Provide the [X, Y] coordinate of the cell's center where the given text is located.  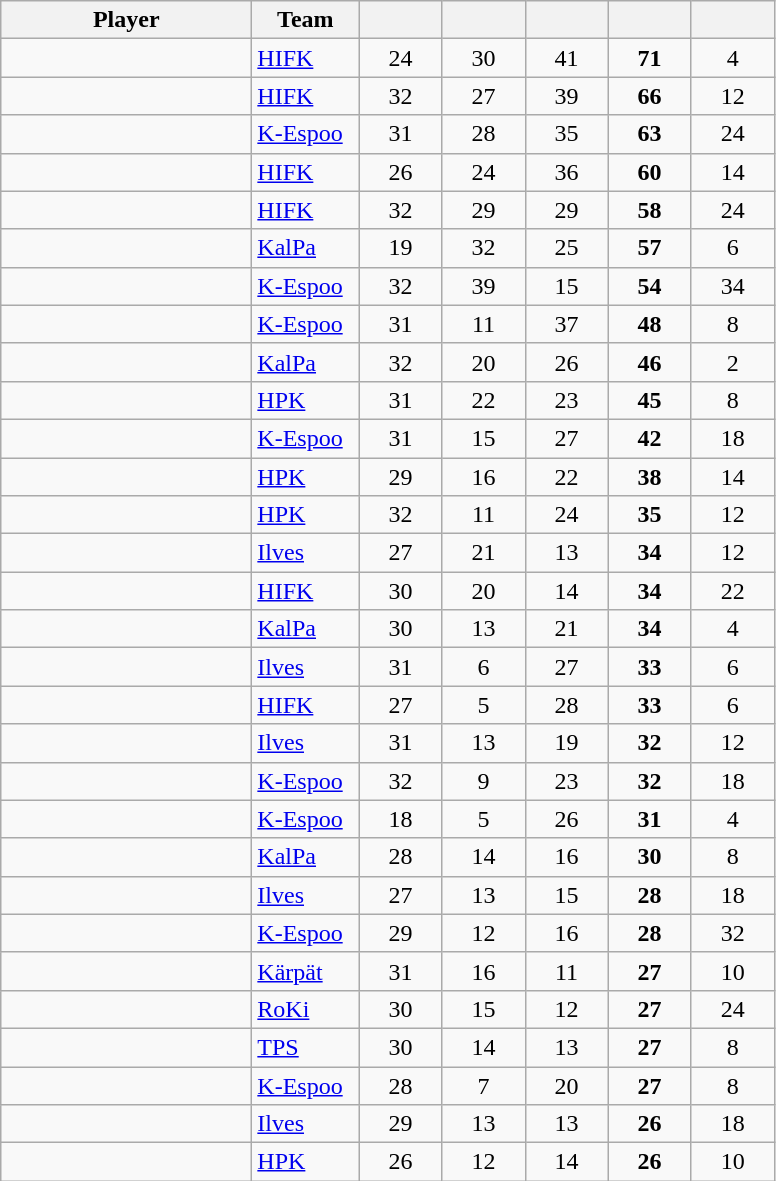
38 [650, 477]
54 [650, 286]
Team [306, 20]
46 [650, 362]
RoKi [306, 1009]
7 [484, 1085]
58 [650, 210]
63 [650, 134]
TPS [306, 1047]
60 [650, 172]
41 [566, 58]
71 [650, 58]
36 [566, 172]
2 [732, 362]
57 [650, 248]
48 [650, 324]
37 [566, 324]
45 [650, 400]
66 [650, 96]
Player [126, 20]
9 [484, 781]
42 [650, 438]
Kärpät [306, 971]
25 [566, 248]
